Pinpoint the cell where the given text exists, returning its [X, Y] midpoint coordinate. 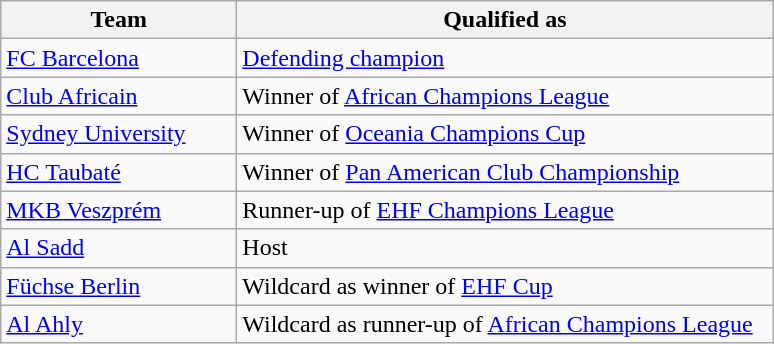
Wildcard as runner-up of African Champions League [505, 324]
Defending champion [505, 58]
FC Barcelona [119, 58]
Sydney University [119, 134]
Al Sadd [119, 248]
Winner of Oceania Champions Cup [505, 134]
Füchse Berlin [119, 286]
Club Africain [119, 96]
Al Ahly [119, 324]
Wildcard as winner of EHF Cup [505, 286]
Winner of Pan American Club Championship [505, 172]
MKB Veszprém [119, 210]
Winner of African Champions League [505, 96]
Host [505, 248]
Team [119, 20]
Qualified as [505, 20]
HC Taubaté [119, 172]
Runner-up of EHF Champions League [505, 210]
